Find where the given text appears and provide that cell's center as [x, y] coordinate. 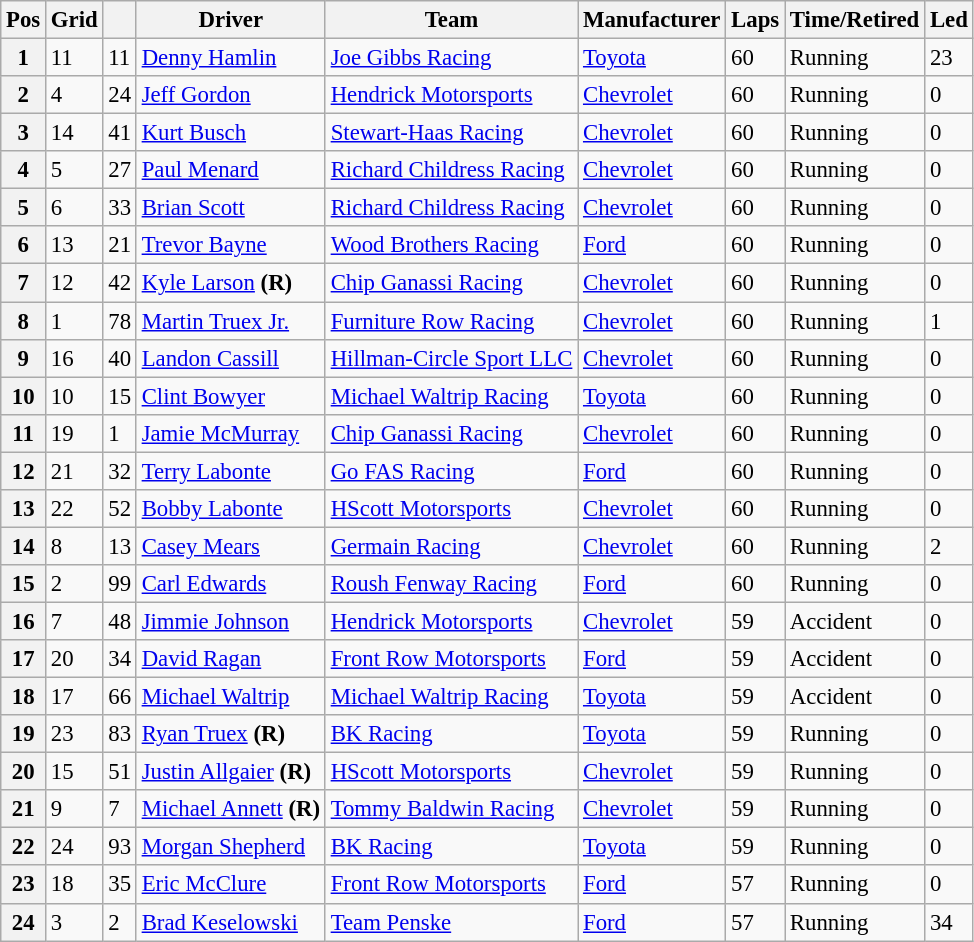
Brad Keselowski [230, 922]
Tommy Baldwin Racing [451, 809]
41 [120, 133]
40 [120, 358]
Time/Retired [854, 20]
Clint Bowyer [230, 396]
27 [120, 170]
Kyle Larson (R) [230, 283]
Team Penske [451, 922]
Stewart-Haas Racing [451, 133]
Ryan Truex (R) [230, 734]
Brian Scott [230, 208]
Justin Allgaier (R) [230, 772]
Trevor Bayne [230, 245]
Michael Waltrip [230, 697]
Casey Mears [230, 546]
Denny Hamlin [230, 58]
Team [451, 20]
Morgan Shepherd [230, 847]
Pos [24, 20]
42 [120, 283]
66 [120, 697]
51 [120, 772]
Jamie McMurray [230, 433]
Martin Truex Jr. [230, 321]
52 [120, 509]
Terry Labonte [230, 471]
Hillman-Circle Sport LLC [451, 358]
Laps [756, 20]
Paul Menard [230, 170]
Carl Edwards [230, 584]
35 [120, 885]
David Ragan [230, 659]
Kurt Busch [230, 133]
93 [120, 847]
Jimmie Johnson [230, 621]
Bobby Labonte [230, 509]
Wood Brothers Racing [451, 245]
Furniture Row Racing [451, 321]
Landon Cassill [230, 358]
Joe Gibbs Racing [451, 58]
Roush Fenway Racing [451, 584]
32 [120, 471]
Led [950, 20]
48 [120, 621]
83 [120, 734]
33 [120, 208]
Grid [74, 20]
Michael Annett (R) [230, 809]
78 [120, 321]
Germain Racing [451, 546]
Jeff Gordon [230, 95]
Driver [230, 20]
Manufacturer [652, 20]
99 [120, 584]
Go FAS Racing [451, 471]
Eric McClure [230, 885]
